Return the [X, Y] coordinate for the center point of the cell that contains the specified text.  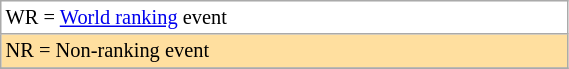
WR = World ranking event [284, 17]
NR = Non-ranking event [284, 51]
